Provide the [x, y] coordinate of the cell's center where the given text is located.  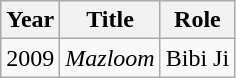
Year [30, 20]
Mazloom [110, 58]
Bibi Ji [197, 58]
2009 [30, 58]
Title [110, 20]
Role [197, 20]
